Provide the [X, Y] coordinate of the cell's center where the given text is located.  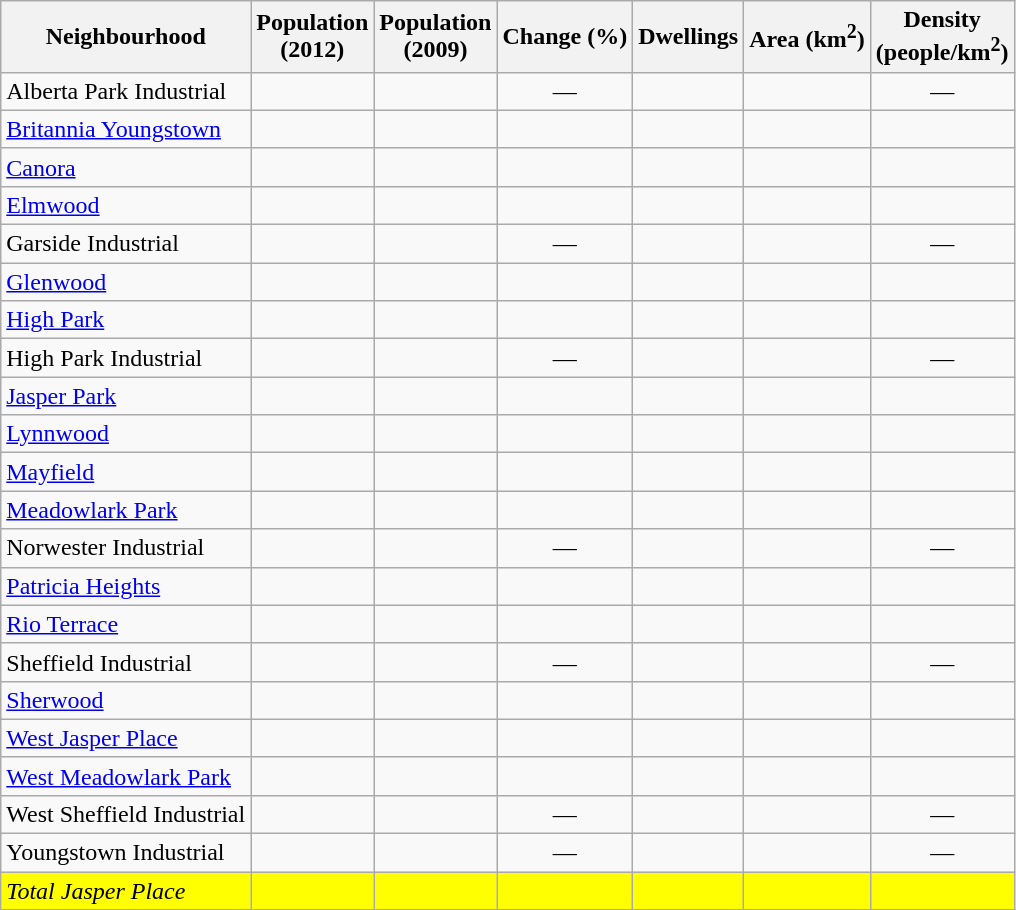
High Park [126, 320]
West Meadowlark Park [126, 776]
Britannia Youngstown [126, 129]
Lynnwood [126, 434]
Dwellings [688, 37]
Canora [126, 167]
Mayfield [126, 472]
West Jasper Place [126, 738]
Population(2009) [436, 37]
High Park Industrial [126, 358]
Change (%) [565, 37]
Rio Terrace [126, 624]
Sherwood [126, 700]
Patricia Heights [126, 586]
Total Jasper Place [126, 891]
Population(2012) [312, 37]
Norwester Industrial [126, 548]
Meadowlark Park [126, 510]
Neighbourhood [126, 37]
Glenwood [126, 282]
Garside Industrial [126, 244]
Youngstown Industrial [126, 853]
West Sheffield Industrial [126, 814]
Density(people/km2) [942, 37]
Area (km2) [808, 37]
Alberta Park Industrial [126, 91]
Elmwood [126, 205]
Sheffield Industrial [126, 662]
Jasper Park [126, 396]
